Find where the given text appears and provide that cell's center as (x, y) coordinate. 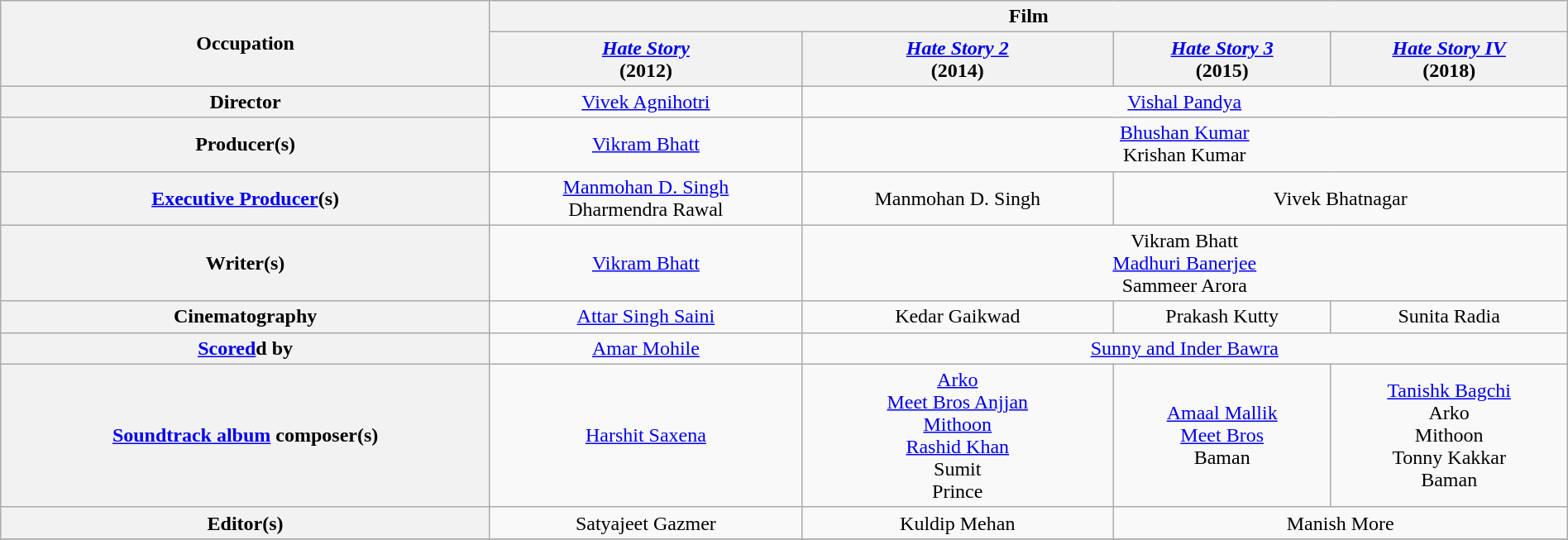
Writer(s) (246, 263)
Amaal MallikMeet BrosBaman (1222, 435)
Harshit Saxena (645, 435)
Sunita Radia (1449, 317)
Sunny and Inder Bawra (1184, 348)
Vikram Bhatt Madhuri BanerjeeSammeer Arora (1184, 263)
Vivek Bhatnagar (1340, 198)
Director (246, 102)
Attar Singh Saini (645, 317)
Vishal Pandya (1184, 102)
Bhushan KumarKrishan Kumar (1184, 144)
Hate Story 2 (2014) (958, 60)
Hate Story (2012) (645, 60)
Film (1029, 17)
Kedar Gaikwad (958, 317)
Scoredd by (246, 348)
Manish More (1340, 523)
Amar Mohile (645, 348)
Manmohan D. Singh (958, 198)
Kuldip Mehan (958, 523)
Executive Producer(s) (246, 198)
Prakash Kutty (1222, 317)
Tanishk BagchiArkoMithoonTonny KakkarBaman (1449, 435)
Hate Story IV (2018) (1449, 60)
Manmohan D. SinghDharmendra Rawal (645, 198)
Cinematography (246, 317)
Hate Story 3 (2015) (1222, 60)
Producer(s) (246, 144)
Occupation (246, 43)
Vivek Agnihotri (645, 102)
Soundtrack album composer(s) (246, 435)
Satyajeet Gazmer (645, 523)
ArkoMeet Bros AnjjanMithoonRashid KhanSumitPrince (958, 435)
Editor(s) (246, 523)
